Return (X, Y) of the center of cell containing provided text 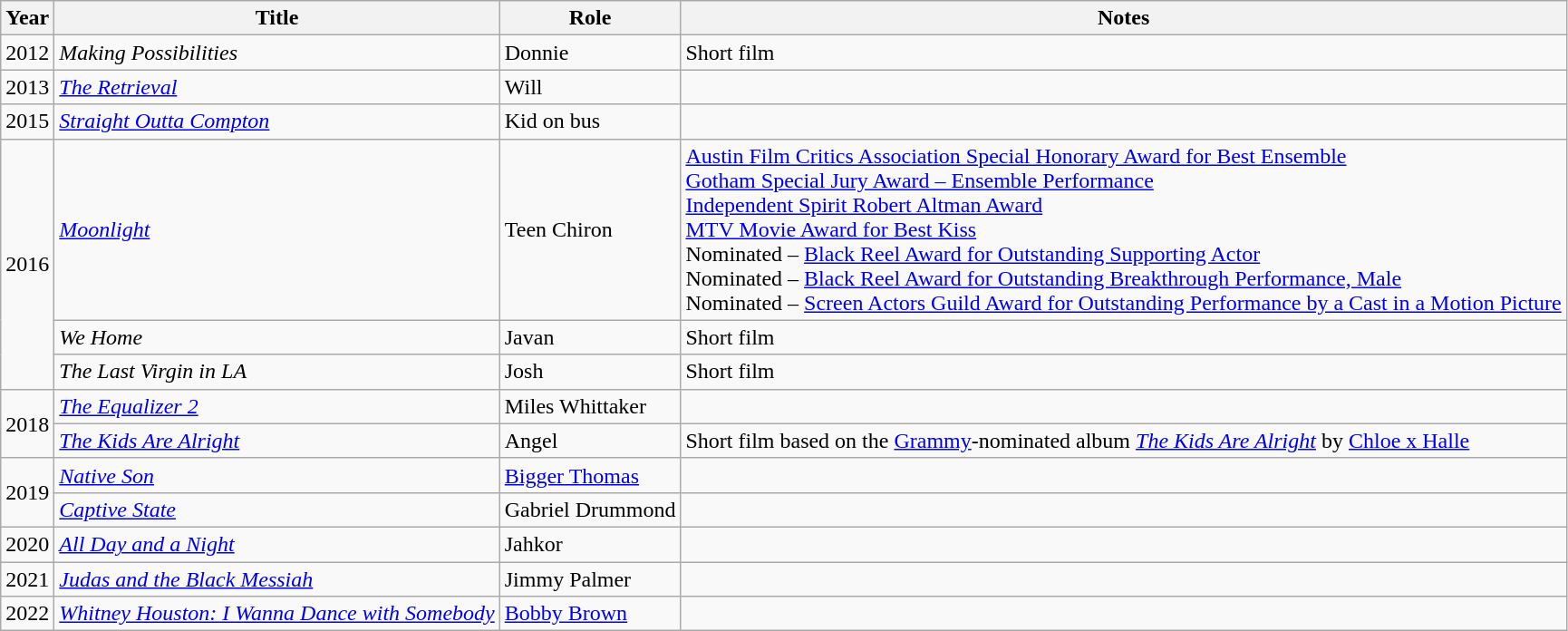
Making Possibilities (277, 53)
Javan (590, 337)
2012 (27, 53)
Notes (1124, 18)
Bigger Thomas (590, 475)
Will (590, 87)
Moonlight (277, 229)
Angel (590, 441)
Role (590, 18)
Donnie (590, 53)
Bobby Brown (590, 614)
2022 (27, 614)
The Retrieval (277, 87)
2019 (27, 492)
Josh (590, 372)
Title (277, 18)
The Equalizer 2 (277, 406)
Whitney Houston: I Wanna Dance with Somebody (277, 614)
Jahkor (590, 544)
2016 (27, 264)
The Kids Are Alright (277, 441)
2015 (27, 121)
Captive State (277, 510)
2018 (27, 423)
Straight Outta Compton (277, 121)
The Last Virgin in LA (277, 372)
Native Son (277, 475)
Short film based on the Grammy-nominated album The Kids Are Alright by Chloe x Halle (1124, 441)
Miles Whittaker (590, 406)
Gabriel Drummond (590, 510)
Teen Chiron (590, 229)
Judas and the Black Messiah (277, 579)
We Home (277, 337)
Jimmy Palmer (590, 579)
Kid on bus (590, 121)
2013 (27, 87)
Year (27, 18)
2020 (27, 544)
All Day and a Night (277, 544)
2021 (27, 579)
